Pinpoint the cell where the given text exists, returning its (x, y) midpoint coordinate. 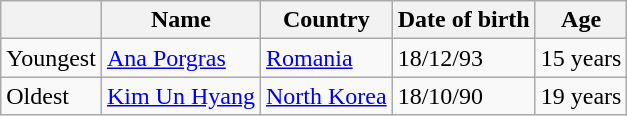
15 years (581, 58)
Country (326, 20)
Oldest (52, 96)
18/10/90 (464, 96)
Youngest (52, 58)
Name (180, 20)
19 years (581, 96)
Romania (326, 58)
Ana Porgras (180, 58)
Kim Un Hyang (180, 96)
18/12/93 (464, 58)
North Korea (326, 96)
Date of birth (464, 20)
Age (581, 20)
